Determine the [X, Y] coordinate at the center of the cell enclosing the given text.  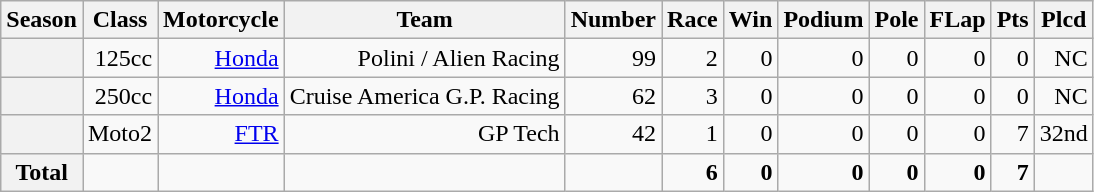
Pole [896, 20]
3 [693, 96]
Win [750, 20]
Plcd [1064, 20]
1 [693, 134]
Cruise America G.P. Racing [424, 96]
62 [613, 96]
Total [42, 172]
250cc [120, 96]
Race [693, 20]
125cc [120, 58]
Pts [1012, 20]
Team [424, 20]
FLap [958, 20]
Moto2 [120, 134]
Podium [824, 20]
Season [42, 20]
Motorcycle [222, 20]
6 [693, 172]
GP Tech [424, 134]
32nd [1064, 134]
FTR [222, 134]
42 [613, 134]
Polini / Alien Racing [424, 58]
2 [693, 58]
Class [120, 20]
Number [613, 20]
99 [613, 58]
